Capture the cell that displays the provided text and extract its [X, Y] central coordinate. 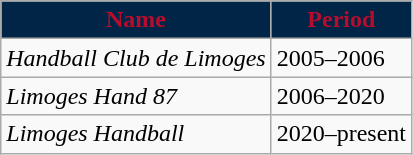
Name [136, 20]
2005–2006 [341, 58]
2006–2020 [341, 96]
Limoges Handball [136, 134]
Period [341, 20]
Handball Club de Limoges [136, 58]
Limoges Hand 87 [136, 96]
2020–present [341, 134]
